Determine the [X, Y] coordinate at the center of the cell enclosing the given text.  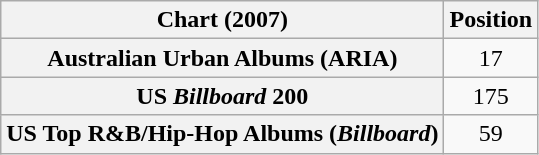
59 [491, 134]
US Top R&B/Hip-Hop Albums (Billboard) [222, 134]
Position [491, 20]
US Billboard 200 [222, 96]
175 [491, 96]
17 [491, 58]
Australian Urban Albums (ARIA) [222, 58]
Chart (2007) [222, 20]
